For the text-containing cell, return its midpoint in [x, y] coordinate format. 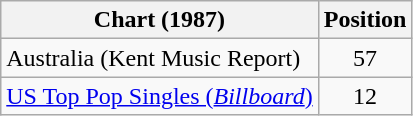
US Top Pop Singles (Billboard) [160, 96]
12 [365, 96]
Position [365, 20]
Chart (1987) [160, 20]
Australia (Kent Music Report) [160, 58]
57 [365, 58]
